Locate the cell with the specified text and output its [x, y] center coordinate. 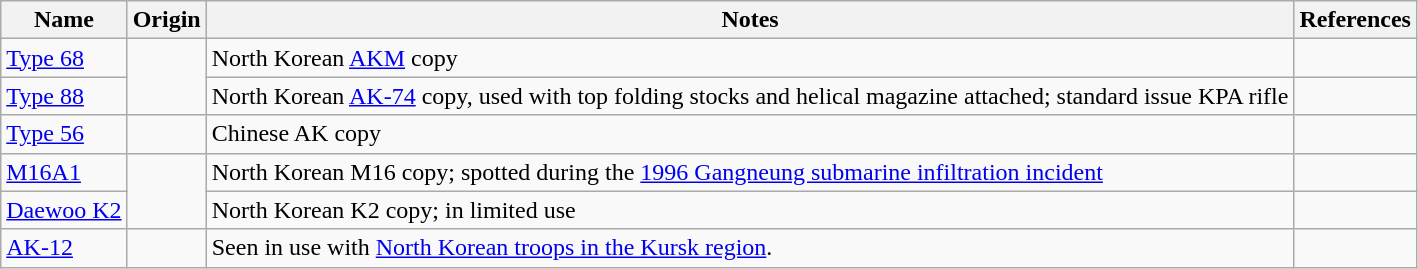
Origin [166, 20]
Notes [750, 20]
Type 56 [64, 134]
M16A1 [64, 172]
North Korean K2 copy; in limited use [750, 210]
Chinese AK copy [750, 134]
AK-12 [64, 248]
Daewoo K2 [64, 210]
North Korean AKM copy [750, 58]
Type 68 [64, 58]
References [1356, 20]
Name [64, 20]
North Korean AK-74 copy, used with top folding stocks and helical magazine attached; standard issue KPA rifle [750, 96]
North Korean M16 copy; spotted during the 1996 Gangneung submarine infiltration incident [750, 172]
Seen in use with North Korean troops in the Kursk region. [750, 248]
Type 88 [64, 96]
